Provide the (X, Y) coordinate of the cell's center where the given text is located.  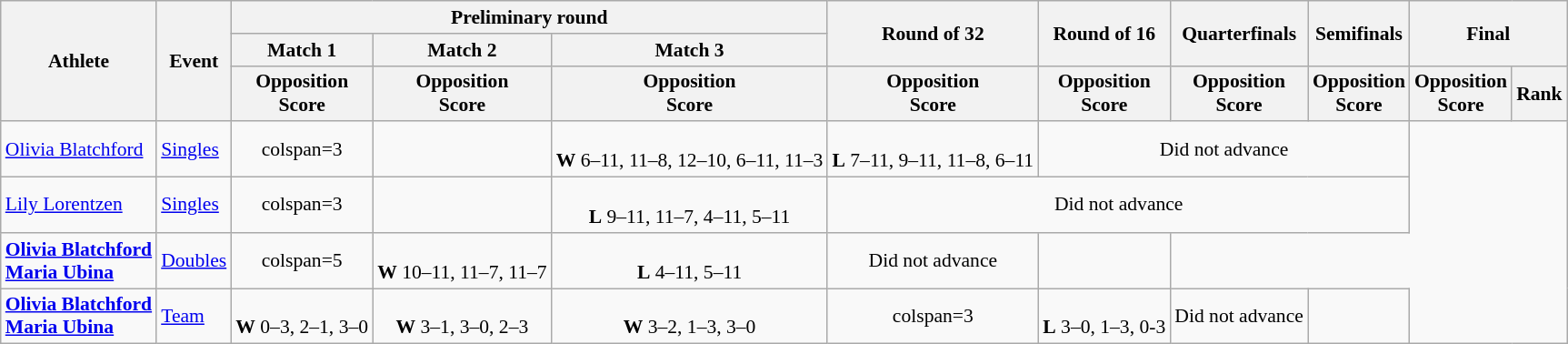
L 9–11, 11–7, 4–11, 5–11 (690, 206)
W 0–3, 2–1, 3–0 (302, 317)
Doubles (194, 260)
Match 3 (690, 50)
W 3–1, 3–0, 2–3 (462, 317)
W 3–2, 1–3, 3–0 (690, 317)
Lily Lorentzen (78, 206)
Preliminary round (529, 17)
Match 2 (462, 50)
Olivia Blatchford (78, 149)
Round of 16 (1104, 33)
Round of 32 (933, 33)
Quarterfinals (1239, 33)
L 4–11, 5–11 (690, 260)
Team (194, 317)
W 6–11, 11–8, 12–10, 6–11, 11–3 (690, 149)
Final (1489, 33)
Rank (1540, 93)
Event (194, 61)
Semifinals (1359, 33)
Match 1 (302, 50)
W 10–11, 11–7, 11–7 (462, 260)
colspan=5 (302, 260)
Athlete (78, 61)
L 7–11, 9–11, 11–8, 6–11 (933, 149)
L 3–0, 1–3, 0-3 (1104, 317)
